Return the (X, Y) coordinate for the center point of the cell that contains the specified text.  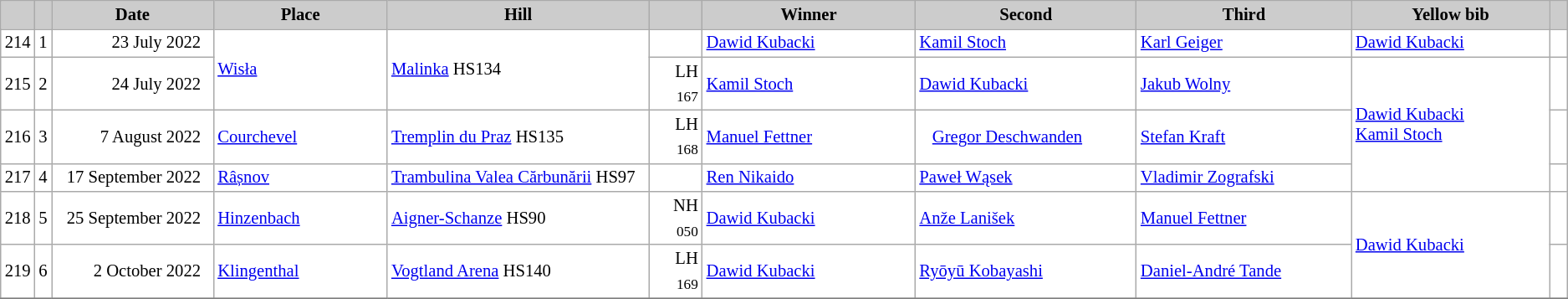
Klingenthal (300, 271)
Tremplin du Praz HS135 (518, 136)
Gregor Deschwanden (1025, 136)
2 October 2022 (133, 271)
Date (133, 14)
Winner (810, 14)
Hill (518, 14)
214 (18, 43)
Ren Nikaido (810, 178)
5 (43, 218)
Anže Lanišek (1025, 218)
3 (43, 136)
215 (18, 84)
NH 050 (676, 218)
Dawid Kubacki Kamil Stoch (1450, 124)
Vogtland Arena HS140 (518, 271)
Aigner-Schanze HS90 (518, 218)
2 (43, 84)
Courchevel (300, 136)
217 (18, 178)
LH 168 (676, 136)
Third (1244, 14)
4 (43, 178)
Râșnov (300, 178)
Yellow bib (1450, 14)
LH 169 (676, 271)
216 (18, 136)
Ryōyū Kobayashi (1025, 271)
Second (1025, 14)
Place (300, 14)
7 August 2022 (133, 136)
24 July 2022 (133, 84)
Jakub Wolny (1244, 84)
Malinka HS134 (518, 69)
6 (43, 271)
219 (18, 271)
25 September 2022 (133, 218)
Vladimir Zografski (1244, 178)
1 (43, 43)
Trambulina Valea Cărbunării HS97 (518, 178)
Stefan Kraft (1244, 136)
Karl Geiger (1244, 43)
Hinzenbach (300, 218)
218 (18, 218)
LH 167 (676, 84)
23 July 2022 (133, 43)
Wisła (300, 69)
17 September 2022 (133, 178)
Daniel-André Tande (1244, 271)
Paweł Wąsek (1025, 178)
